Output the [X, Y] coordinate of the center of the cell containing the given text.  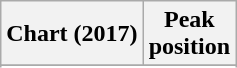
Chart (2017) [72, 34]
Peak position [189, 34]
